Determine the [x, y] coordinate at the center of the cell enclosing the given text.  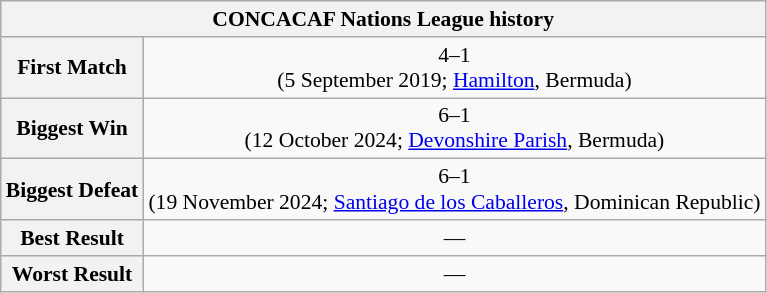
4–1 (5 September 2019; Hamilton, Bermuda) [454, 68]
CONCACAF Nations League history [384, 19]
Best Result [72, 238]
Biggest Defeat [72, 190]
Worst Result [72, 274]
Biggest Win [72, 128]
First Match [72, 68]
6–1 (19 November 2024; Santiago de los Caballeros, Dominican Republic) [454, 190]
6–1 (12 October 2024; Devonshire Parish, Bermuda) [454, 128]
